Pinpoint the cell where the given text exists, returning its [X, Y] midpoint coordinate. 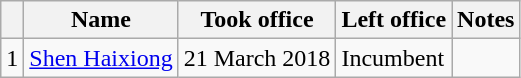
Name [101, 20]
Shen Haixiong [101, 58]
Notes [486, 20]
Left office [394, 20]
Incumbent [394, 58]
1 [12, 58]
21 March 2018 [257, 58]
Took office [257, 20]
